Identify which cell holds the provided text, then report its [x, y] central coordinate. 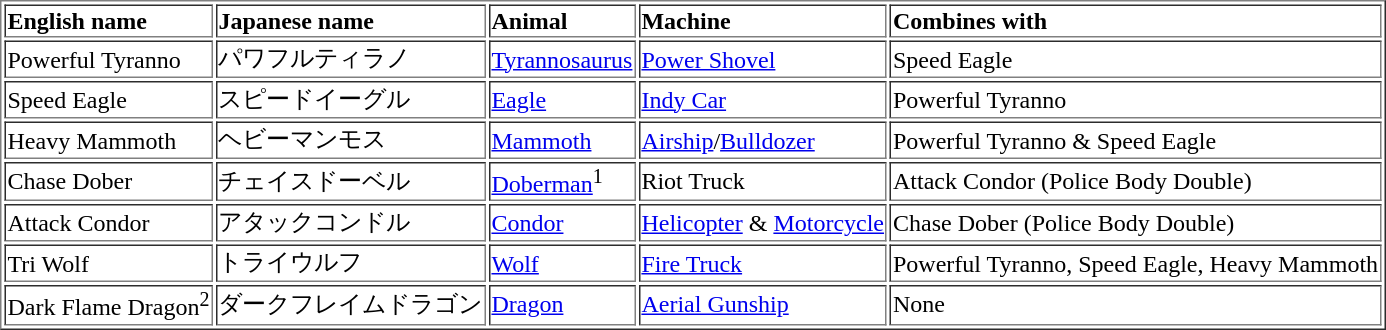
Attack Condor (Police Body Double) [1136, 182]
Aerial Gunship [762, 304]
Mammoth [562, 141]
Dragon [562, 304]
パワフルティラノ [350, 59]
Tri Wolf [108, 264]
Powerful Tyranno, Speed Eagle, Heavy Mammoth [1136, 264]
Airship/Bulldozer [762, 141]
Indy Car [762, 100]
Eagle [562, 100]
Helicopter & Motorcycle [762, 223]
Wolf [562, 264]
スピードイーグル [350, 100]
ヘビーマンモス [350, 141]
Attack Condor [108, 223]
アタックコンドル [350, 223]
Tyrannosaurus [562, 59]
Chase Dober [108, 182]
ダークフレイムドラゴン [350, 304]
Japanese name [350, 20]
Chase Dober (Police Body Double) [1136, 223]
Dark Flame Dragon2 [108, 304]
Fire Truck [762, 264]
Powerful Tyranno & Speed Eagle [1136, 141]
Machine [762, 20]
Animal [562, 20]
Riot Truck [762, 182]
None [1136, 304]
English name [108, 20]
Doberman1 [562, 182]
Power Shovel [762, 59]
Condor [562, 223]
チェイスドーベル [350, 182]
トライウルフ [350, 264]
Combines with [1136, 20]
Heavy Mammoth [108, 141]
